Output the [x, y] coordinate of the center of the cell containing the given text.  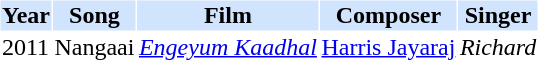
Film [228, 15]
Singer [498, 15]
Composer [388, 15]
Year [26, 15]
Song [94, 15]
